Return the [X, Y] coordinate for the center point of the cell that contains the specified text.  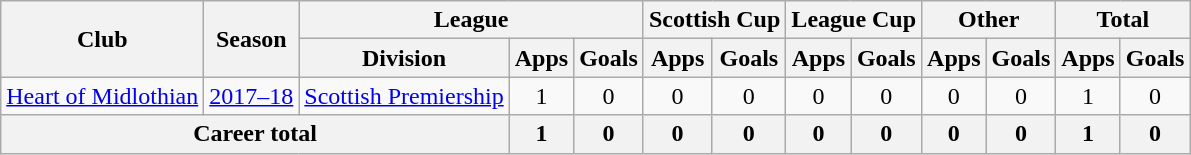
Season [252, 39]
Division [404, 58]
Other [989, 20]
Total [1123, 20]
Career total [255, 134]
League [472, 20]
2017–18 [252, 96]
Heart of Midlothian [102, 96]
Scottish Premiership [404, 96]
Club [102, 39]
League Cup [854, 20]
Scottish Cup [714, 20]
